Find where the given text appears and provide that cell's center as (x, y) coordinate. 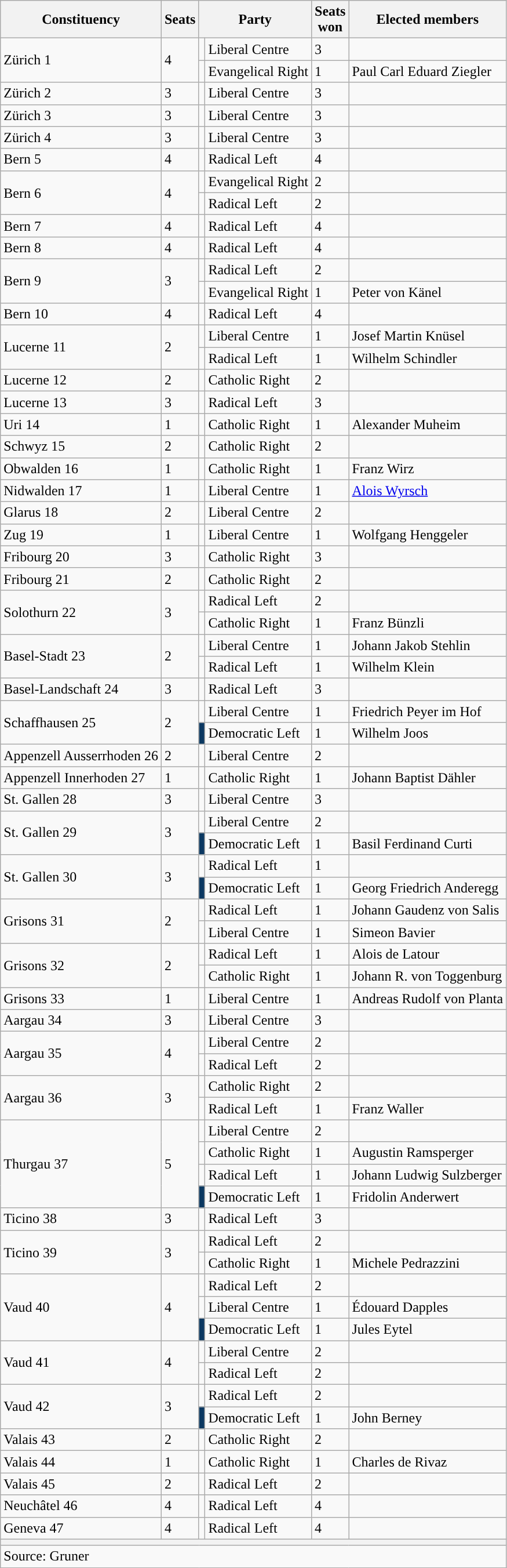
Valais 45 (81, 1484)
Zürich 4 (81, 137)
John Berney (428, 1418)
Vaud 41 (81, 1363)
Augustin Ramsperger (428, 1153)
Fribourg 20 (81, 557)
Franz Waller (428, 1109)
Zürich 1 (81, 60)
Obwalden 16 (81, 469)
Lucerne 13 (81, 402)
Johann Gaudenz von Salis (428, 910)
Bern 8 (81, 248)
Seats (180, 20)
Wilhelm Joos (428, 734)
Alois Wyrsch (428, 491)
Lucerne 12 (81, 380)
Lucerne 11 (81, 347)
Appenzell Ausserrhoden 26 (81, 756)
Zürich 3 (81, 115)
Friedrich Peyer im Hof (428, 712)
Vaud 40 (81, 1307)
Fridolin Anderwert (428, 1197)
Zürich 2 (81, 93)
Thurgau 37 (81, 1164)
Georg Friedrich Anderegg (428, 888)
Aargau 35 (81, 1054)
Michele Pedrazzini (428, 1263)
Elected members (428, 20)
Schwyz 15 (81, 447)
Simeon Bavier (428, 932)
Bern 6 (81, 193)
Aargau 34 (81, 1021)
Bern 5 (81, 159)
Neuchâtel 46 (81, 1506)
Wolfgang Henggeler (428, 535)
Uri 14 (81, 424)
Johann Jakob Stehlin (428, 645)
St. Gallen 29 (81, 833)
Source: Gruner (254, 1556)
Constituency (81, 20)
Wilhelm Schindler (428, 358)
Nidwalden 17 (81, 491)
Valais 44 (81, 1462)
Grisons 33 (81, 998)
Johann Ludwig Sulzberger (428, 1175)
Basel-Stadt 23 (81, 656)
Fribourg 21 (81, 579)
Charles de Rivaz (428, 1462)
Johann R. von Toggenburg (428, 976)
Josef Martin Knüsel (428, 336)
St. Gallen 30 (81, 877)
Bern 7 (81, 226)
Appenzell Innerhoden 27 (81, 778)
Andreas Rudolf von Planta (428, 998)
Grisons 32 (81, 965)
Édouard Dapples (428, 1307)
Zug 19 (81, 535)
Aargau 36 (81, 1098)
Glarus 18 (81, 513)
Vaud 42 (81, 1407)
Geneva 47 (81, 1528)
Schaffhausen 25 (81, 723)
St. Gallen 28 (81, 800)
Party (255, 20)
Johann Baptist Dähler (428, 778)
Basil Ferdinand Curti (428, 844)
Peter von Känel (428, 292)
Wilhelm Klein (428, 667)
Ticino 38 (81, 1219)
Jules Eytel (428, 1329)
Franz Bünzli (428, 623)
Paul Carl Eduard Ziegler (428, 71)
Alois de Latour (428, 954)
Grisons 31 (81, 921)
Basel-Landschaft 24 (81, 689)
Ticino 39 (81, 1252)
Bern 10 (81, 314)
Alexander Muheim (428, 424)
Franz Wirz (428, 469)
Seatswon (330, 20)
Valais 43 (81, 1440)
5 (180, 1164)
Bern 9 (81, 281)
Solothurn 22 (81, 612)
